Return the [x, y] coordinate for the center point of the cell that contains the specified text.  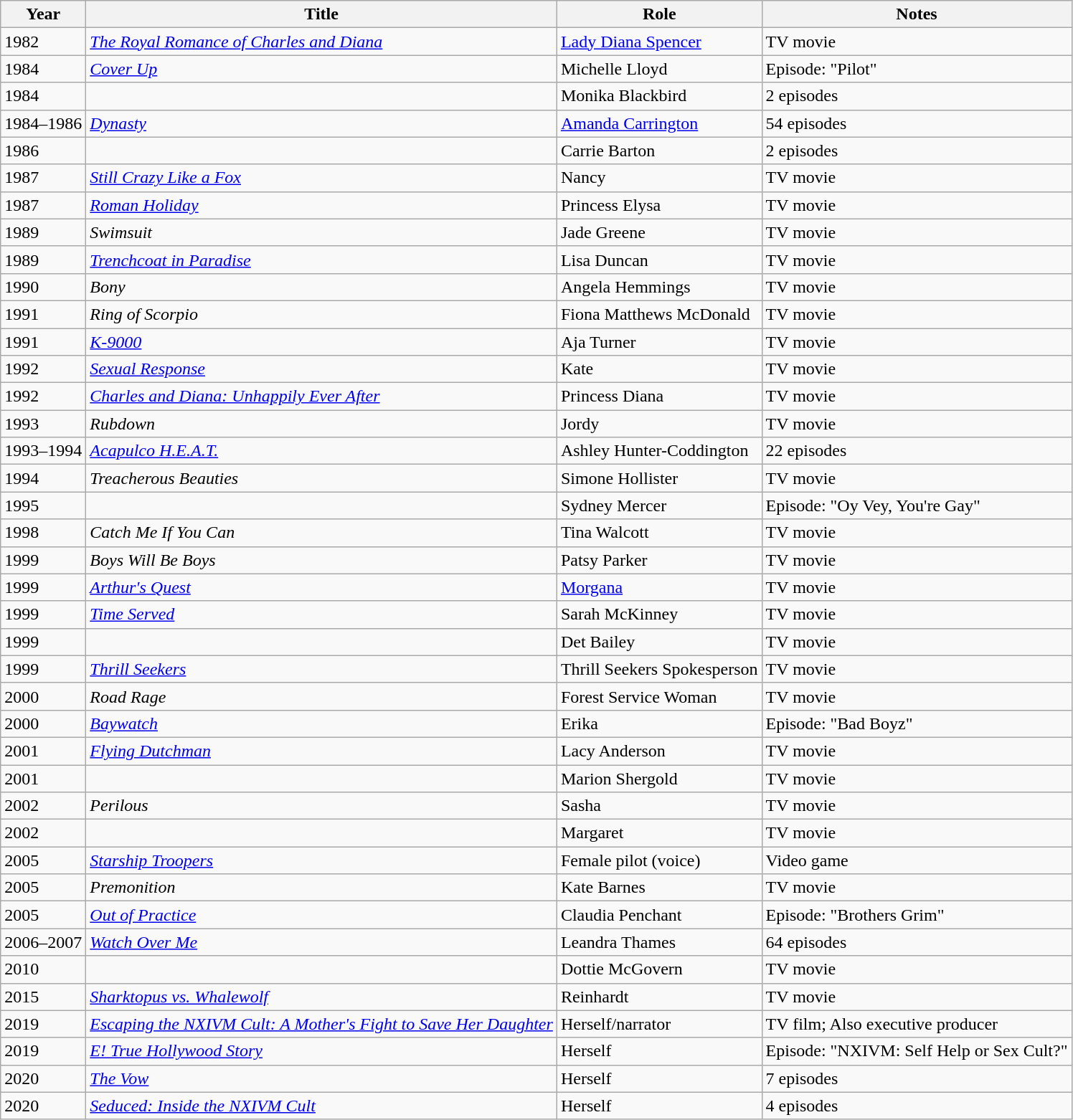
Nancy [659, 178]
Road Rage [321, 696]
Forest Service Woman [659, 696]
Lady Diana Spencer [659, 42]
Episode: "Brothers Grim" [917, 915]
Claudia Penchant [659, 915]
Ring of Scorpio [321, 314]
Arthur's Quest [321, 587]
Morgana [659, 587]
Seduced: Inside the NXIVM Cult [321, 1106]
1998 [43, 533]
1994 [43, 478]
1990 [43, 287]
Title [321, 14]
Det Bailey [659, 642]
Erika [659, 723]
Herself/narrator [659, 1024]
Roman Holiday [321, 205]
Patsy Parker [659, 560]
Watch Over Me [321, 942]
1984–1986 [43, 123]
Perilous [321, 806]
Boys Will Be Boys [321, 560]
Charles and Diana: Unhappily Ever After [321, 397]
Premonition [321, 888]
Sarah McKinney [659, 614]
Trenchcoat in Paradise [321, 260]
Acapulco H.E.A.T. [321, 451]
Michelle Lloyd [659, 69]
E! True Hollywood Story [321, 1051]
Marion Shergold [659, 778]
Tina Walcott [659, 533]
Sharktopus vs. Whalewolf [321, 997]
Thrill Seekers [321, 669]
Monika Blackbird [659, 96]
Bony [321, 287]
Catch Me If You Can [321, 533]
64 episodes [917, 942]
Episode: "Oy Vey, You're Gay" [917, 506]
Jade Greene [659, 232]
Cover Up [321, 69]
Leandra Thames [659, 942]
K-9000 [321, 342]
Kate [659, 369]
Thrill Seekers Spokesperson [659, 669]
Rubdown [321, 424]
Carrie Barton [659, 151]
Sexual Response [321, 369]
Margaret [659, 833]
Sasha [659, 806]
Episode: "Bad Boyz" [917, 723]
Fiona Matthews McDonald [659, 314]
Swimsuit [321, 232]
The Royal Romance of Charles and Diana [321, 42]
54 episodes [917, 123]
Treacherous Beauties [321, 478]
Kate Barnes [659, 888]
Out of Practice [321, 915]
4 episodes [917, 1106]
1995 [43, 506]
1993 [43, 424]
Episode: "NXIVM: Self Help or Sex Cult?" [917, 1051]
Escaping the NXIVM Cult: A Mother's Fight to Save Her Daughter [321, 1024]
Still Crazy Like a Fox [321, 178]
Flying Dutchman [321, 751]
Reinhardt [659, 997]
1986 [43, 151]
2015 [43, 997]
Dynasty [321, 123]
2006–2007 [43, 942]
The Vow [321, 1078]
Role [659, 14]
7 episodes [917, 1078]
Ashley Hunter-Coddington [659, 451]
Dottie McGovern [659, 969]
Princess Diana [659, 397]
Starship Troopers [321, 860]
Jordy [659, 424]
Time Served [321, 614]
2010 [43, 969]
Aja Turner [659, 342]
1993–1994 [43, 451]
22 episodes [917, 451]
1982 [43, 42]
Angela Hemmings [659, 287]
Notes [917, 14]
Lacy Anderson [659, 751]
Video game [917, 860]
Lisa Duncan [659, 260]
Year [43, 14]
Simone Hollister [659, 478]
TV film; Also executive producer [917, 1024]
Baywatch [321, 723]
Female pilot (voice) [659, 860]
Princess Elysa [659, 205]
Sydney Mercer [659, 506]
Amanda Carrington [659, 123]
Episode: "Pilot" [917, 69]
